Return the (x, y) coordinate for the center point of the cell that contains the specified text.  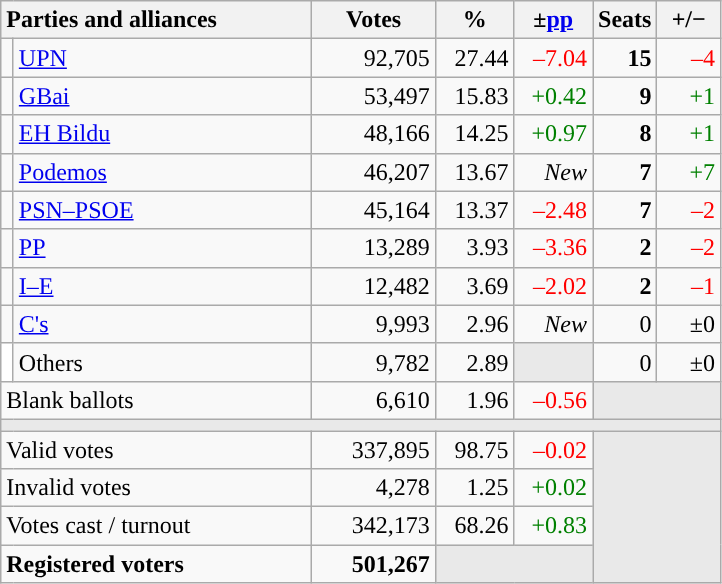
8 (624, 134)
UPN (162, 58)
+0.42 (554, 96)
46,207 (374, 172)
3.93 (474, 248)
48,166 (374, 134)
9,993 (374, 324)
Invalid votes (156, 488)
+0.02 (554, 488)
–4 (689, 58)
C's (162, 324)
3.69 (474, 286)
45,164 (374, 210)
98.75 (474, 449)
13,289 (374, 248)
501,267 (374, 564)
9 (624, 96)
9,782 (374, 362)
2.89 (474, 362)
–0.56 (554, 400)
342,173 (374, 526)
–7.04 (554, 58)
–1 (689, 286)
Votes cast / turnout (156, 526)
337,895 (374, 449)
Votes (374, 20)
EH Bildu (162, 134)
Podemos (162, 172)
–2.48 (554, 210)
+/− (689, 20)
13.67 (474, 172)
Seats (624, 20)
13.37 (474, 210)
6,610 (374, 400)
PP (162, 248)
15 (624, 58)
14.25 (474, 134)
Valid votes (156, 449)
GBai (162, 96)
% (474, 20)
1.96 (474, 400)
12,482 (374, 286)
–3.36 (554, 248)
+0.97 (554, 134)
Others (162, 362)
68.26 (474, 526)
1.25 (474, 488)
Parties and alliances (156, 20)
Blank ballots (156, 400)
I–E (162, 286)
–0.02 (554, 449)
Registered voters (156, 564)
PSN–PSOE (162, 210)
27.44 (474, 58)
+7 (689, 172)
4,278 (374, 488)
+0.83 (554, 526)
15.83 (474, 96)
92,705 (374, 58)
±pp (554, 20)
53,497 (374, 96)
–2.02 (554, 286)
2.96 (474, 324)
